Locate the cell with the specified text and output its (X, Y) center coordinate. 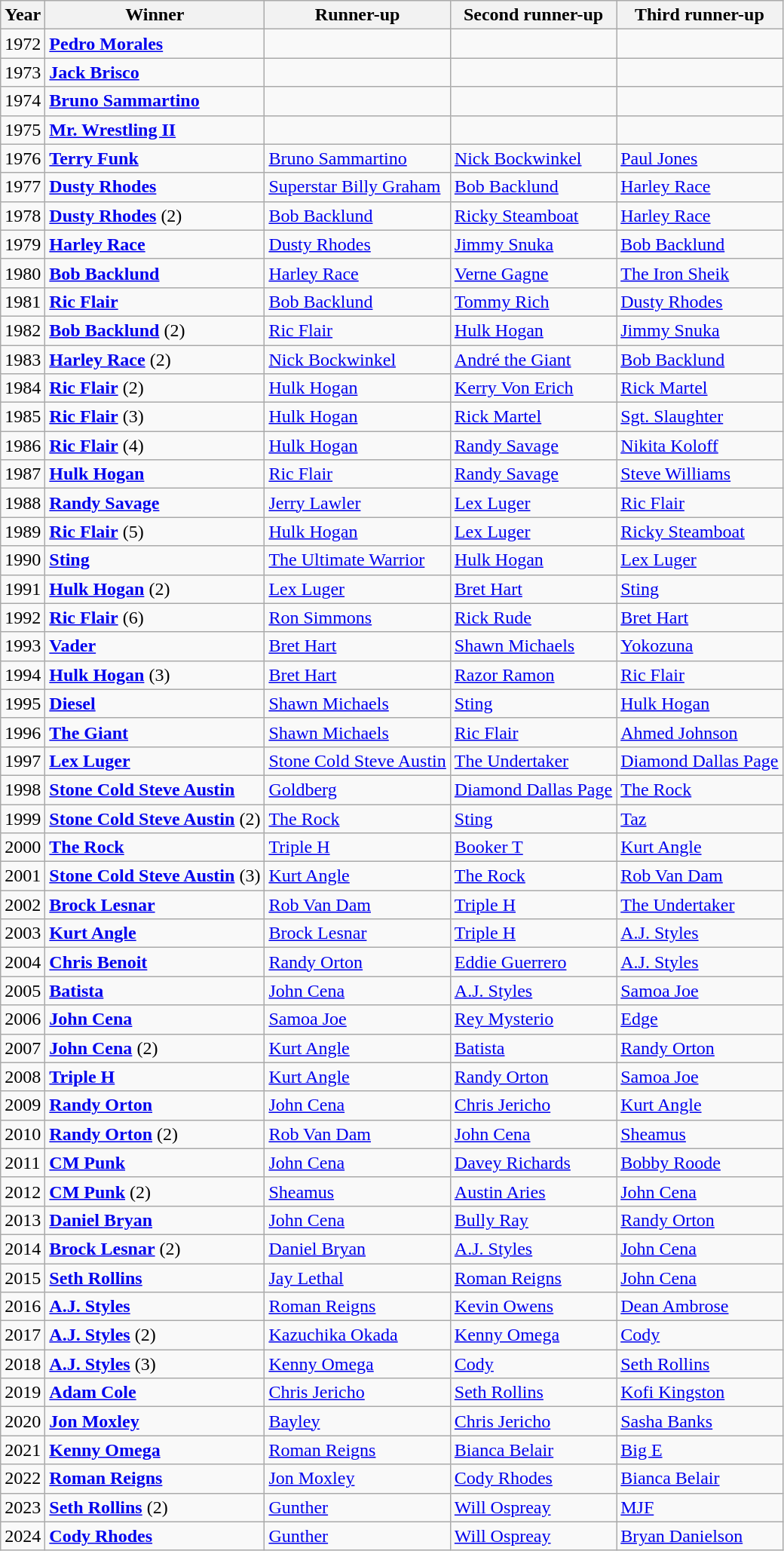
Pedro Morales (155, 44)
Jerry Lawler (357, 503)
Third runner-up (700, 15)
1975 (23, 130)
Adam Cole (155, 1393)
The Ultimate Warrior (357, 560)
Goldberg (357, 789)
Rey Mysterio (533, 1019)
2019 (23, 1393)
2010 (23, 1134)
2003 (23, 933)
Superstar Billy Graham (357, 187)
Edge (700, 1019)
1991 (23, 589)
2004 (23, 962)
Sasha Banks (700, 1421)
Bobby Roode (700, 1163)
Stone Cold Steve Austin (2) (155, 818)
1994 (23, 675)
2017 (23, 1335)
Big E (700, 1450)
2013 (23, 1220)
1973 (23, 72)
1980 (23, 273)
Dusty Rhodes (2) (155, 216)
2015 (23, 1278)
1982 (23, 330)
The Iron Sheik (700, 273)
A.J. Styles (3) (155, 1364)
Runner-up (357, 15)
A.J. Styles (2) (155, 1335)
Terry Funk (155, 158)
1999 (23, 818)
Bryan Danielson (700, 1536)
2023 (23, 1507)
2005 (23, 991)
2000 (23, 848)
2001 (23, 876)
Stone Cold Steve Austin (3) (155, 876)
2008 (23, 1077)
2020 (23, 1421)
Ric Flair (5) (155, 532)
MJF (700, 1507)
Davey Richards (533, 1163)
1987 (23, 474)
1979 (23, 244)
Taz (700, 818)
CM Punk (2) (155, 1191)
Chris Benoit (155, 962)
Jack Brisco (155, 72)
Ric Flair (6) (155, 618)
Harley Race (2) (155, 360)
Ahmed Johnson (700, 732)
Hulk Hogan (2) (155, 589)
Kevin Owens (533, 1307)
2018 (23, 1364)
Ric Flair (2) (155, 388)
1976 (23, 158)
Razor Ramon (533, 675)
2002 (23, 905)
1997 (23, 761)
1984 (23, 388)
Kerry Von Erich (533, 388)
Mr. Wrestling II (155, 130)
2011 (23, 1163)
Diesel (155, 703)
1985 (23, 417)
Kazuchika Okada (357, 1335)
Austin Aries (533, 1191)
Hulk Hogan (3) (155, 675)
Yokozuna (700, 646)
2007 (23, 1048)
Ron Simmons (357, 618)
1974 (23, 101)
Bayley (357, 1421)
Nikita Koloff (700, 446)
Year (23, 15)
Dean Ambrose (700, 1307)
Ric Flair (3) (155, 417)
1983 (23, 360)
Tommy Rich (533, 302)
Winner (155, 15)
Bob Backlund (2) (155, 330)
1981 (23, 302)
Kofi Kingston (700, 1393)
Paul Jones (700, 158)
The Giant (155, 732)
1993 (23, 646)
Booker T (533, 848)
Seth Rollins (2) (155, 1507)
2016 (23, 1307)
1996 (23, 732)
1990 (23, 560)
1978 (23, 216)
1972 (23, 44)
André the Giant (533, 360)
Eddie Guerrero (533, 962)
2012 (23, 1191)
2024 (23, 1536)
Brock Lesnar (2) (155, 1249)
CM Punk (155, 1163)
2021 (23, 1450)
2022 (23, 1479)
1995 (23, 703)
2014 (23, 1249)
John Cena (2) (155, 1048)
Bully Ray (533, 1220)
2009 (23, 1105)
1977 (23, 187)
Ric Flair (4) (155, 446)
1989 (23, 532)
Rick Rude (533, 618)
1986 (23, 446)
Steve Williams (700, 474)
1998 (23, 789)
Sgt. Slaughter (700, 417)
2006 (23, 1019)
Randy Orton (2) (155, 1134)
Jay Lethal (357, 1278)
Vader (155, 646)
Second runner-up (533, 15)
1988 (23, 503)
Verne Gagne (533, 273)
1992 (23, 618)
